Identify which cell holds the provided text, then report its [x, y] central coordinate. 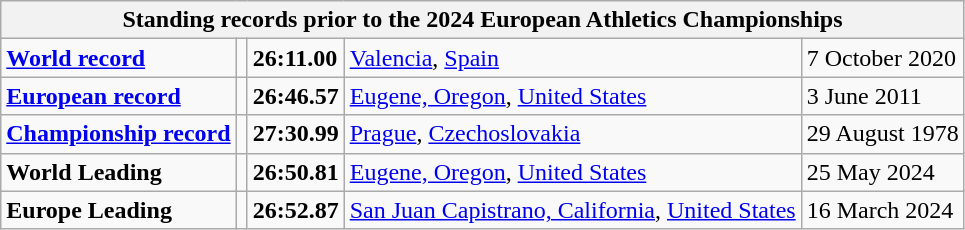
World Leading [118, 172]
Prague, Czechoslovakia [572, 134]
16 March 2024 [882, 210]
Valencia, Spain [572, 58]
World record [118, 58]
26:52.87 [296, 210]
7 October 2020 [882, 58]
25 May 2024 [882, 172]
Championship record [118, 134]
Standing records prior to the 2024 European Athletics Championships [483, 20]
3 June 2011 [882, 96]
27:30.99 [296, 134]
San Juan Capistrano, California, United States [572, 210]
26:50.81 [296, 172]
Europe Leading [118, 210]
European record [118, 96]
26:46.57 [296, 96]
29 August 1978 [882, 134]
26:11.00 [296, 58]
